Return (X, Y) of the center of cell containing provided text 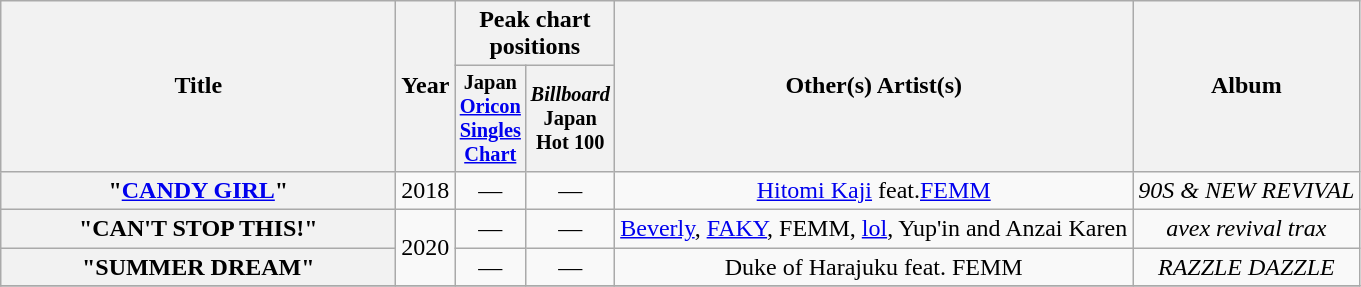
Title (198, 86)
2018 (426, 190)
RAZZLE DAZZLE (1246, 267)
"SUMMER DREAM" (198, 267)
"CANDY GIRL" (198, 190)
Duke of Harajuku feat. FEMM (874, 267)
"CAN'T STOP THIS!" (198, 229)
Billboard Japan Hot 100 (570, 119)
Japan Oricon Singles Chart (490, 119)
Album (1246, 86)
Hitomi Kaji feat.FEMM (874, 190)
avex revival trax (1246, 229)
2020 (426, 248)
90S & NEW REVIVAL (1246, 190)
Beverly, FAKY, FEMM, lol, Yup'in and Anzai Karen (874, 229)
Peak chart positions (535, 34)
Year (426, 86)
Other(s) Artist(s) (874, 86)
